Provide the (X, Y) coordinate of the cell's center where the given text is located.  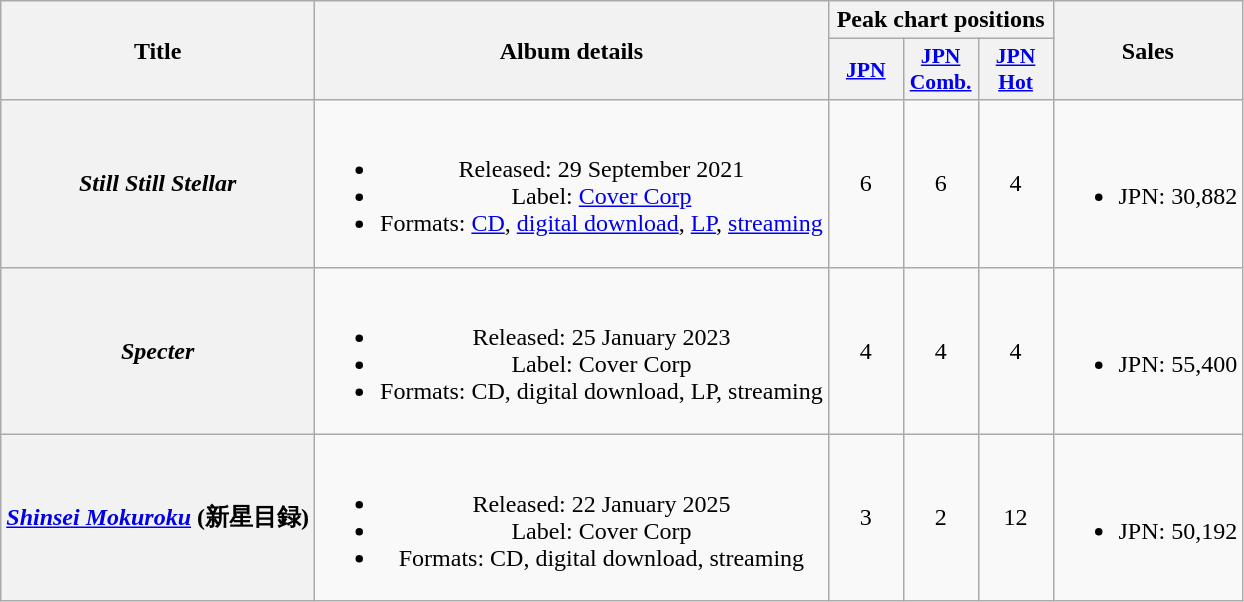
Title (158, 50)
Released: 22 January 2025Label: Cover CorpFormats: CD, digital download, streaming (572, 518)
Released: 25 January 2023Label: Cover CorpFormats: CD, digital download, LP, streaming (572, 350)
JPN: 30,882 (1148, 184)
12 (1016, 518)
Sales (1148, 50)
JPNHot (1016, 70)
JPN: 55,400 (1148, 350)
Album details (572, 50)
Released: 29 September 2021Label: Cover CorpFormats: CD, digital download, LP, streaming (572, 184)
3 (866, 518)
JPNComb. (940, 70)
JPN: 50,192 (1148, 518)
2 (940, 518)
JPN (866, 70)
Still Still Stellar (158, 184)
Shinsei Mokuroku (新星目録) (158, 518)
Specter (158, 350)
Peak chart positions (940, 20)
